Return [x, y] of the center of cell containing provided text 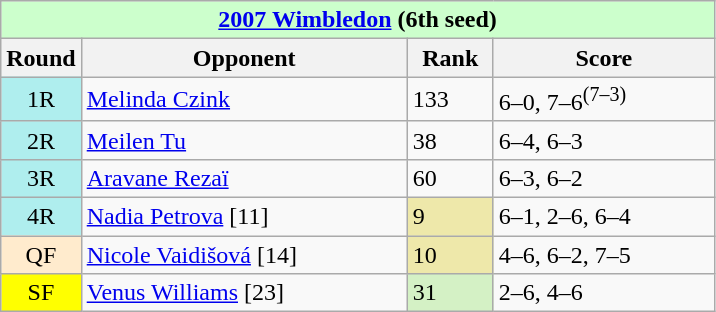
3R [41, 178]
10 [450, 255]
38 [450, 140]
Meilen Tu [244, 140]
2007 Wimbledon (6th seed) [358, 20]
Melinda Czink [244, 100]
Round [41, 58]
2R [41, 140]
Aravane Rezaï [244, 178]
4–6, 6–2, 7–5 [604, 255]
Rank [450, 58]
6–3, 6–2 [604, 178]
60 [450, 178]
Opponent [244, 58]
31 [450, 293]
133 [450, 100]
6–1, 2–6, 6–4 [604, 217]
1R [41, 100]
9 [450, 217]
Score [604, 58]
2–6, 4–6 [604, 293]
4R [41, 217]
Venus Williams [23] [244, 293]
Nicole Vaidišová [14] [244, 255]
6–0, 7–6(7–3) [604, 100]
QF [41, 255]
Nadia Petrova [11] [244, 217]
SF [41, 293]
6–4, 6–3 [604, 140]
